Return the (x, y) coordinate for the center point of the cell that contains the specified text.  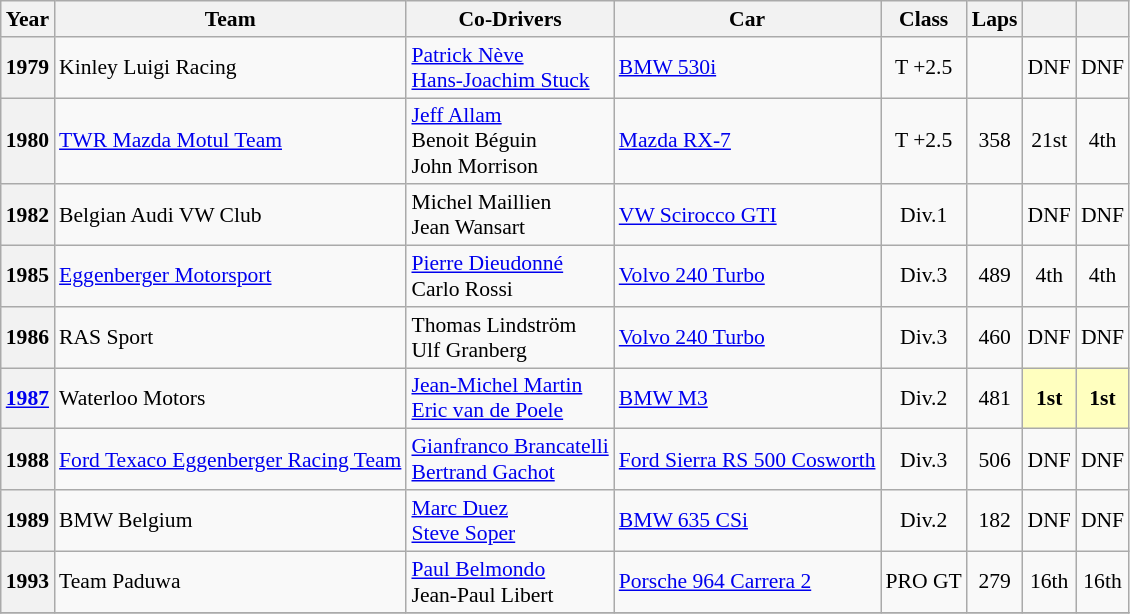
Div.1 (923, 216)
Year (28, 19)
Jeff Allam Benoit Béguin John Morrison (510, 142)
RAS Sport (230, 338)
BMW Belgium (230, 520)
VW Scirocco GTI (748, 216)
Belgian Audi VW Club (230, 216)
460 (995, 338)
358 (995, 142)
PRO GT (923, 582)
1982 (28, 216)
Michel Maillien Jean Wansart (510, 216)
1987 (28, 398)
279 (995, 582)
Class (923, 19)
Paul Belmondo Jean-Paul Libert (510, 582)
1989 (28, 520)
Ford Sierra RS 500 Cosworth (748, 460)
Ford Texaco Eggenberger Racing Team (230, 460)
506 (995, 460)
Team Paduwa (230, 582)
182 (995, 520)
Waterloo Motors (230, 398)
BMW 530i (748, 68)
Team (230, 19)
Porsche 964 Carrera 2 (748, 582)
481 (995, 398)
Kinley Luigi Racing (230, 68)
Eggenberger Motorsport (230, 276)
1980 (28, 142)
21st (1050, 142)
1988 (28, 460)
Co-Drivers (510, 19)
Gianfranco Brancatelli Bertrand Gachot (510, 460)
Laps (995, 19)
Thomas Lindström Ulf Granberg (510, 338)
489 (995, 276)
1986 (28, 338)
1985 (28, 276)
Marc Duez Steve Soper (510, 520)
Car (748, 19)
1993 (28, 582)
TWR Mazda Motul Team (230, 142)
Jean-Michel Martin Eric van de Poele (510, 398)
1979 (28, 68)
Pierre Dieudonné Carlo Rossi (510, 276)
Mazda RX-7 (748, 142)
BMW 635 CSi (748, 520)
Patrick Nève Hans-Joachim Stuck (510, 68)
BMW M3 (748, 398)
